Determine the [x, y] coordinate at the center of the cell enclosing the given text.  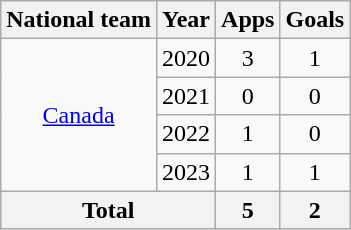
Canada [79, 115]
Total [108, 210]
2020 [186, 58]
2023 [186, 172]
Year [186, 20]
National team [79, 20]
2 [315, 210]
2022 [186, 134]
3 [248, 58]
2021 [186, 96]
5 [248, 210]
Goals [315, 20]
Apps [248, 20]
